Identify which cell holds the provided text, then report its (X, Y) central coordinate. 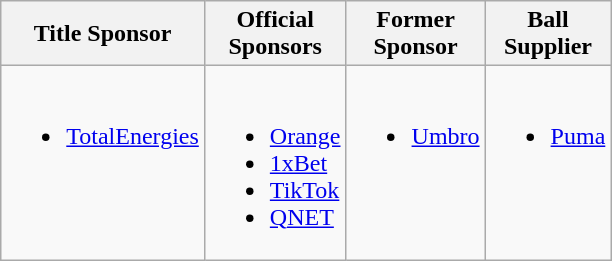
TotalEnergies (103, 163)
Official Sponsors (275, 34)
Umbro (416, 163)
Title Sponsor (103, 34)
Former Sponsor (416, 34)
Ball Supplier (548, 34)
Orange1xBetTikTokQNET (275, 163)
Puma (548, 163)
